Identify which cell holds the provided text, then report its [x, y] central coordinate. 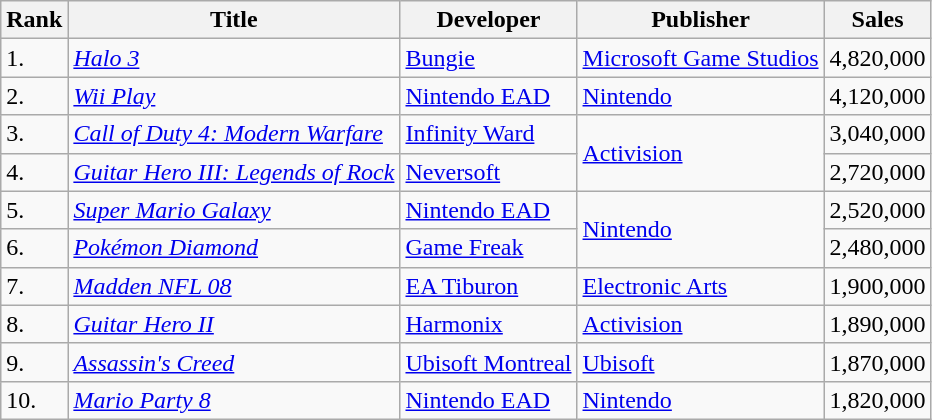
Neversoft [488, 172]
Guitar Hero II [234, 324]
2. [34, 96]
1,820,000 [878, 400]
Pokémon Diamond [234, 248]
Game Freak [488, 248]
3. [34, 134]
Title [234, 20]
Super Mario Galaxy [234, 210]
6. [34, 248]
Rank [34, 20]
3,040,000 [878, 134]
4,820,000 [878, 58]
4,120,000 [878, 96]
Assassin's Creed [234, 362]
Infinity Ward [488, 134]
Harmonix [488, 324]
10. [34, 400]
EA Tiburon [488, 286]
Guitar Hero III: Legends of Rock [234, 172]
Mario Party 8 [234, 400]
Madden NFL 08 [234, 286]
Ubisoft [700, 362]
1. [34, 58]
Wii Play [234, 96]
Sales [878, 20]
8. [34, 324]
1,900,000 [878, 286]
1,870,000 [878, 362]
Ubisoft Montreal [488, 362]
Electronic Arts [700, 286]
1,890,000 [878, 324]
7. [34, 286]
Microsoft Game Studios [700, 58]
Developer [488, 20]
Call of Duty 4: Modern Warfare [234, 134]
4. [34, 172]
2,480,000 [878, 248]
Publisher [700, 20]
Halo 3 [234, 58]
2,720,000 [878, 172]
9. [34, 362]
Bungie [488, 58]
5. [34, 210]
2,520,000 [878, 210]
